For the text-containing cell, return its midpoint in [x, y] coordinate format. 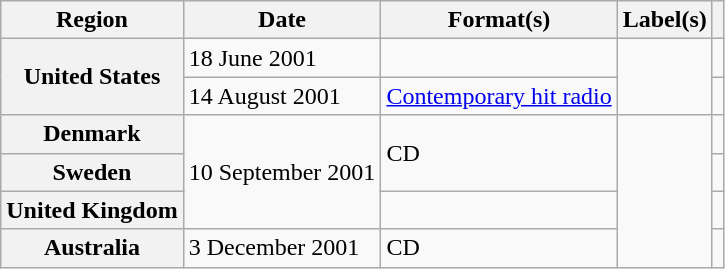
Label(s) [664, 20]
18 June 2001 [282, 58]
United States [92, 77]
Sweden [92, 172]
Format(s) [499, 20]
Denmark [92, 134]
United Kingdom [92, 210]
Contemporary hit radio [499, 96]
3 December 2001 [282, 248]
Australia [92, 248]
Region [92, 20]
14 August 2001 [282, 96]
10 September 2001 [282, 172]
Date [282, 20]
